Pinpoint the cell where the given text exists, returning its (X, Y) midpoint coordinate. 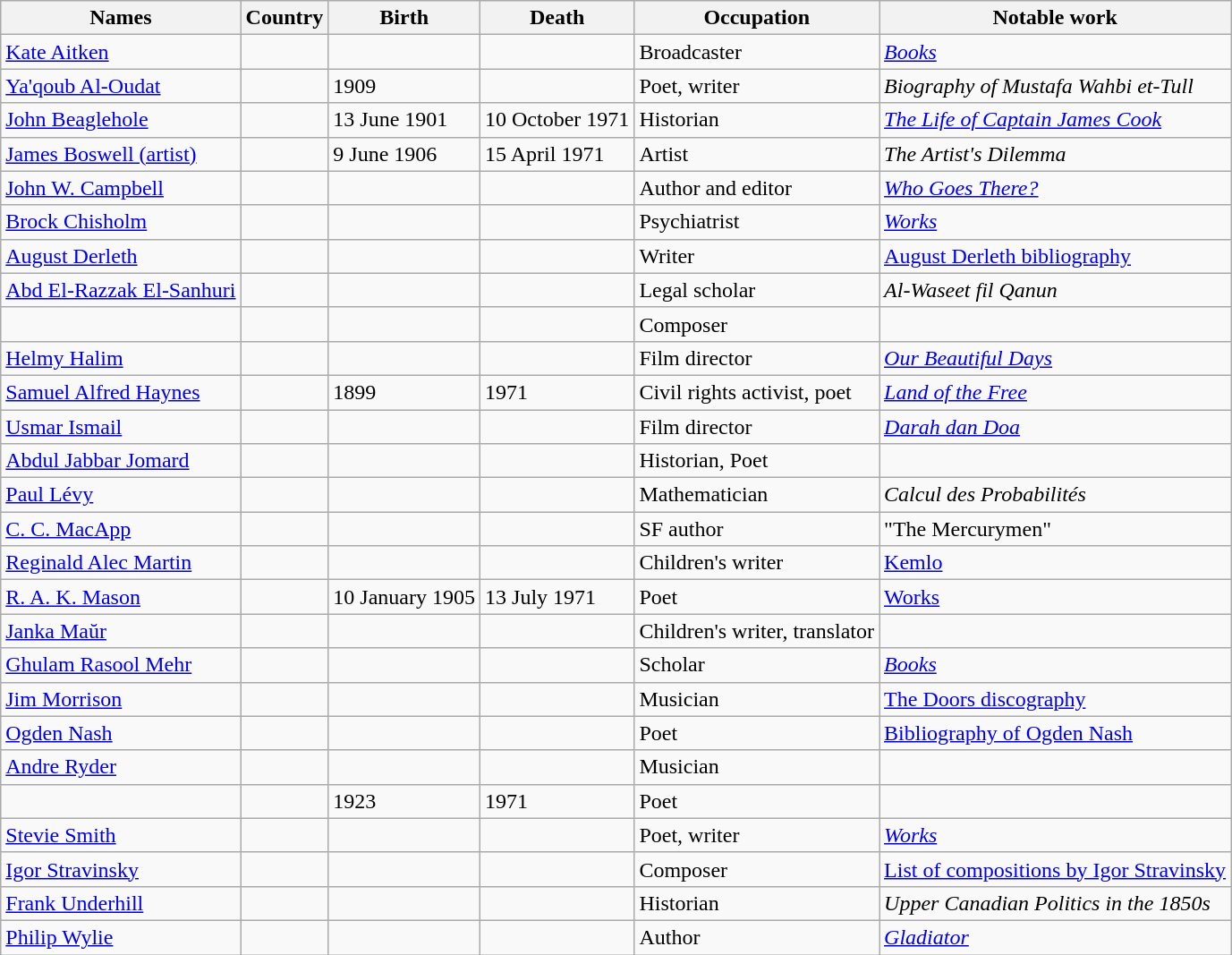
Biography of Mustafa Wahbi et-Tull (1056, 86)
Author (757, 937)
Ghulam Rasool Mehr (121, 665)
Psychiatrist (757, 222)
Igor Stravinsky (121, 869)
Usmar Ismail (121, 427)
Ya'qoub Al-Oudat (121, 86)
13 July 1971 (557, 597)
Kate Aitken (121, 52)
Writer (757, 256)
August Derleth (121, 256)
Abdul Jabbar Jomard (121, 461)
Country (285, 18)
August Derleth bibliography (1056, 256)
Samuel Alfred Haynes (121, 392)
Andre Ryder (121, 767)
10 January 1905 (404, 597)
SF author (757, 529)
Al-Waseet fil Qanun (1056, 290)
Stevie Smith (121, 835)
Artist (757, 154)
Paul Lévy (121, 495)
Scholar (757, 665)
Darah dan Doa (1056, 427)
13 June 1901 (404, 120)
Jim Morrison (121, 699)
Upper Canadian Politics in the 1850s (1056, 903)
Author and editor (757, 188)
Death (557, 18)
1923 (404, 801)
The Life of Captain James Cook (1056, 120)
Children's writer (757, 563)
Janka Maŭr (121, 631)
R. A. K. Mason (121, 597)
John W. Campbell (121, 188)
Calcul des Probabilités (1056, 495)
Gladiator (1056, 937)
1909 (404, 86)
Occupation (757, 18)
Broadcaster (757, 52)
List of compositions by Igor Stravinsky (1056, 869)
Philip Wylie (121, 937)
Bibliography of Ogden Nash (1056, 733)
The Artist's Dilemma (1056, 154)
Brock Chisholm (121, 222)
Ogden Nash (121, 733)
Frank Underhill (121, 903)
9 June 1906 (404, 154)
Reginald Alec Martin (121, 563)
Names (121, 18)
Land of the Free (1056, 392)
Historian, Poet (757, 461)
James Boswell (artist) (121, 154)
15 April 1971 (557, 154)
Mathematician (757, 495)
C. C. MacApp (121, 529)
10 October 1971 (557, 120)
Helmy Halim (121, 358)
Civil rights activist, poet (757, 392)
Kemlo (1056, 563)
Our Beautiful Days (1056, 358)
The Doors discography (1056, 699)
Who Goes There? (1056, 188)
Legal scholar (757, 290)
Children's writer, translator (757, 631)
"The Mercurymen" (1056, 529)
Birth (404, 18)
1899 (404, 392)
Notable work (1056, 18)
John Beaglehole (121, 120)
Abd El-Razzak El-Sanhuri (121, 290)
